Provide the (x, y) coordinate of the cell's center where the given text is located.  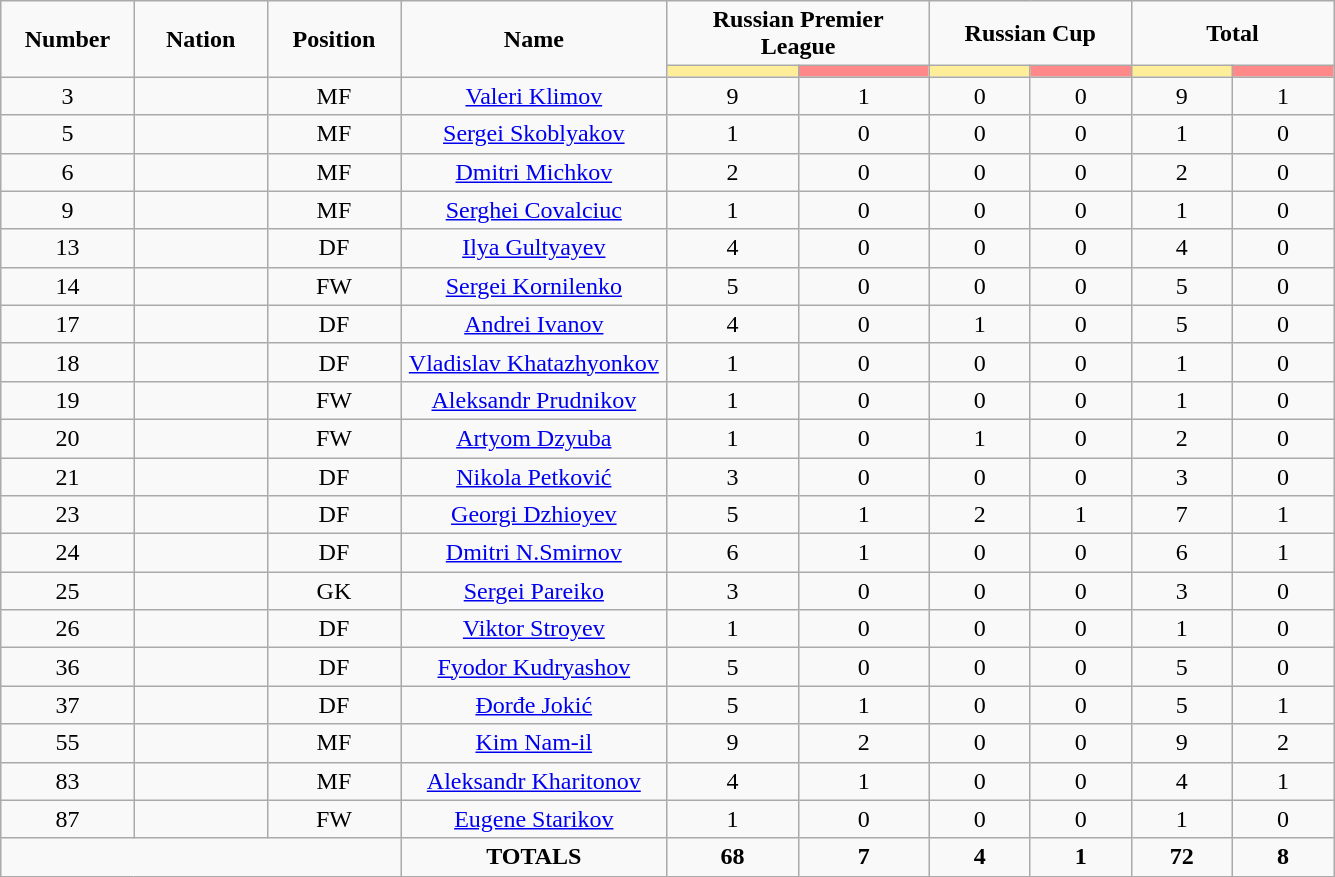
Kim Nam-il (534, 743)
Aleksandr Prudnikov (534, 400)
TOTALS (534, 857)
21 (68, 477)
Position (334, 39)
Russian Premier League (798, 34)
Eugene Starikov (534, 819)
55 (68, 743)
36 (68, 667)
Sergei Pareiko (534, 591)
83 (68, 781)
Dmitri N.Smirnov (534, 553)
8 (1282, 857)
Nikola Petković (534, 477)
Sergei Skoblyakov (534, 134)
24 (68, 553)
25 (68, 591)
20 (68, 438)
19 (68, 400)
Sergei Kornilenko (534, 286)
Serghei Covalciuc (534, 210)
26 (68, 629)
GK (334, 591)
Fyodor Kudryashov (534, 667)
Nation (200, 39)
Viktor Stroyev (534, 629)
Andrei Ivanov (534, 324)
Dmitri Michkov (534, 172)
13 (68, 248)
68 (732, 857)
17 (68, 324)
72 (1182, 857)
Number (68, 39)
Total (1232, 34)
Valeri Klimov (534, 96)
23 (68, 515)
14 (68, 286)
Georgi Dzhioyev (534, 515)
Vladislav Khatazhyonkov (534, 362)
Russian Cup (1030, 34)
Aleksandr Kharitonov (534, 781)
37 (68, 705)
Artyom Dzyuba (534, 438)
Ilya Gultyayev (534, 248)
Name (534, 39)
87 (68, 819)
18 (68, 362)
Đorđe Jokić (534, 705)
